Pinpoint the cell where the given text exists, returning its [X, Y] midpoint coordinate. 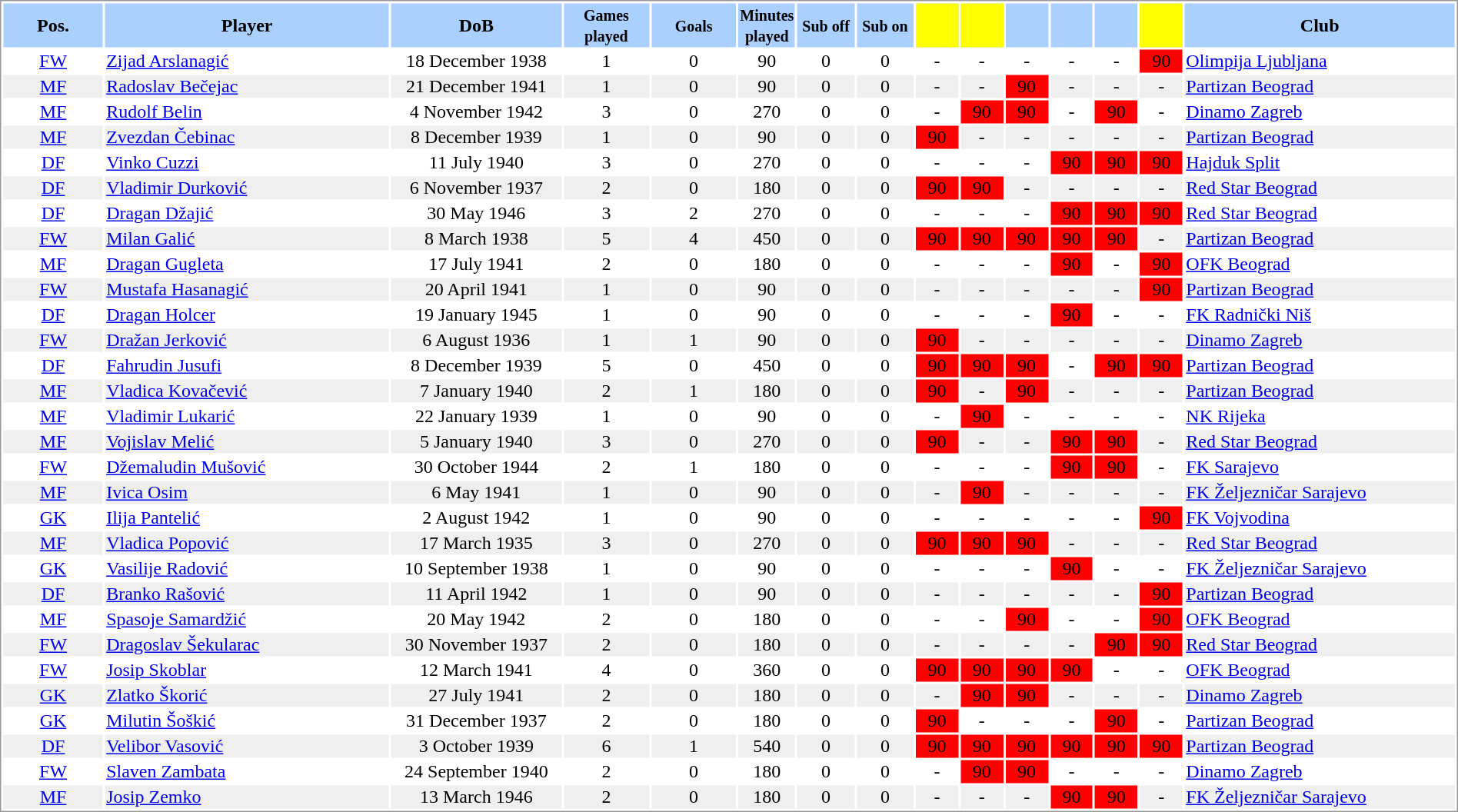
Hajduk Split [1320, 162]
Milutin Šoškić [248, 720]
Vladica Popović [248, 544]
540 [767, 747]
Josip Skoblar [248, 670]
Branko Rašović [248, 594]
18 December 1938 [477, 61]
20 May 1942 [477, 619]
NK Rijeka [1320, 416]
FK Radnički Niš [1320, 314]
30 May 1946 [477, 213]
Spasoje Samardžić [248, 619]
Vladica Kovačević [248, 391]
Vojislav Melić [248, 442]
Vladimir Durković [248, 188]
Minutesplayed [767, 25]
Velibor Vasović [248, 747]
Ivica Osim [248, 493]
6 May 1941 [477, 493]
Dražan Jerković [248, 341]
19 January 1945 [477, 314]
6 August 1936 [477, 341]
Dragoslav Šekularac [248, 645]
Ilija Pantelić [248, 517]
Zvezdan Čebinac [248, 138]
31 December 1937 [477, 720]
30 November 1937 [477, 645]
Josip Zemko [248, 797]
21 December 1941 [477, 87]
13 March 1946 [477, 797]
12 March 1941 [477, 670]
Player [248, 25]
Džemaludin Mušović [248, 467]
11 July 1940 [477, 162]
Slaven Zambata [248, 771]
7 January 1940 [477, 391]
Rudolf Belin [248, 111]
17 March 1935 [477, 544]
2 August 1942 [477, 517]
27 July 1941 [477, 696]
Vinko Cuzzi [248, 162]
Milan Galić [248, 239]
Vladimir Lukarić [248, 416]
11 April 1942 [477, 594]
Goals [694, 25]
Vasilije Radović [248, 568]
Dragan Gugleta [248, 264]
24 September 1940 [477, 771]
3 October 1939 [477, 747]
30 October 1944 [477, 467]
DoB [477, 25]
8 March 1938 [477, 239]
10 September 1938 [477, 568]
360 [767, 670]
17 July 1941 [477, 264]
Mustafa Hasanagić [248, 290]
Club [1320, 25]
Zijad Arslanagić [248, 61]
6 November 1937 [477, 188]
Sub on [885, 25]
22 January 1939 [477, 416]
Gamesplayed [606, 25]
Sub off [826, 25]
20 April 1941 [477, 290]
Olimpija Ljubljana [1320, 61]
Radoslav Bečejac [248, 87]
4 November 1942 [477, 111]
Dragan Džajić [248, 213]
Dragan Holcer [248, 314]
6 [606, 747]
Zlatko Škorić [248, 696]
FK Vojvodina [1320, 517]
Pos. [52, 25]
Fahrudin Jusufi [248, 365]
FK Sarajevo [1320, 467]
5 January 1940 [477, 442]
